Return the [x, y] coordinate for the center point of the cell that contains the specified text.  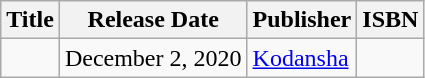
Kodansha [302, 58]
December 2, 2020 [153, 58]
Publisher [302, 20]
Release Date [153, 20]
ISBN [390, 20]
Title [30, 20]
